Provide the (x, y) coordinate of the cell's center where the given text is located.  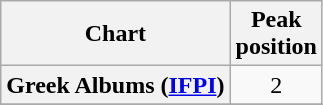
Peakposition (276, 34)
Greek Albums (IFPI) (116, 85)
2 (276, 85)
Chart (116, 34)
